For the text-containing cell, return its midpoint in (x, y) coordinate format. 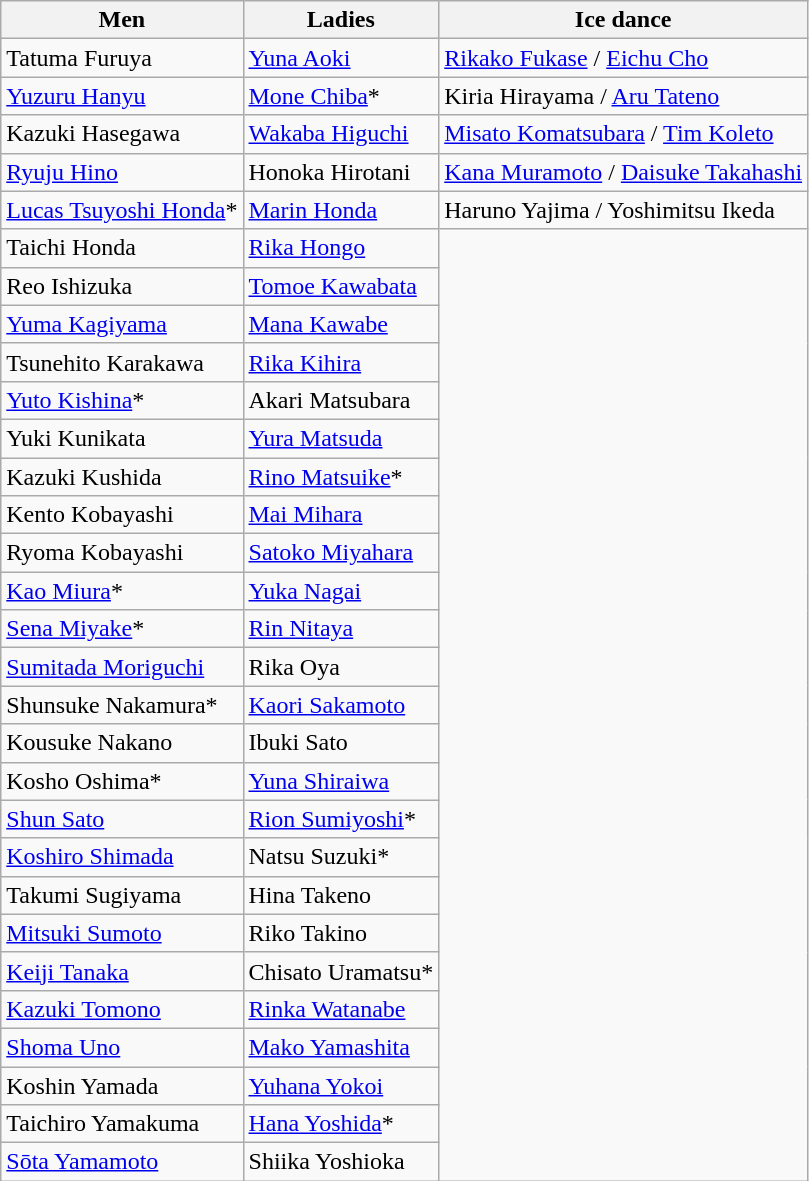
Yura Matsuda (341, 438)
Chisato Uramatsu* (341, 971)
Riko Takino (341, 933)
Yuna Shiraiwa (341, 781)
Kao Miura* (122, 591)
Ice dance (624, 20)
Taichiro Yamakuma (122, 1124)
Ladies (341, 20)
Kaori Sakamoto (341, 705)
Ryoma Kobayashi (122, 553)
Yuto Kishina* (122, 400)
Mone Chiba* (341, 96)
Keiji Tanaka (122, 971)
Hana Yoshida* (341, 1124)
Kosho Oshima* (122, 781)
Natsu Suzuki* (341, 857)
Lucas Tsuyoshi Honda* (122, 210)
Shunsuke Nakamura* (122, 705)
Taichi Honda (122, 248)
Rika Hongo (341, 248)
Yuka Nagai (341, 591)
Sōta Yamamoto (122, 1162)
Ibuki Sato (341, 743)
Shoma Uno (122, 1047)
Kazuki Kushida (122, 477)
Sena Miyake* (122, 629)
Yuma Kagiyama (122, 324)
Shun Sato (122, 819)
Yuna Aoki (341, 58)
Rinka Watanabe (341, 1009)
Mai Mihara (341, 515)
Reo Ishizuka (122, 286)
Haruno Yajima / Yoshimitsu Ikeda (624, 210)
Men (122, 20)
Yuzuru Hanyu (122, 96)
Wakaba Higuchi (341, 134)
Koshiro Shimada (122, 857)
Misato Komatsubara / Tim Koleto (624, 134)
Marin Honda (341, 210)
Kazuki Hasegawa (122, 134)
Kana Muramoto / Daisuke Takahashi (624, 172)
Takumi Sugiyama (122, 895)
Tsunehito Karakawa (122, 362)
Yuki Kunikata (122, 438)
Mitsuki Sumoto (122, 933)
Kiria Hirayama / Aru Tateno (624, 96)
Kousuke Nakano (122, 743)
Yuhana Yokoi (341, 1085)
Mana Kawabe (341, 324)
Akari Matsubara (341, 400)
Rika Oya (341, 667)
Shiika Yoshioka (341, 1162)
Honoka Hirotani (341, 172)
Rika Kihira (341, 362)
Tomoe Kawabata (341, 286)
Ryuju Hino (122, 172)
Satoko Miyahara (341, 553)
Rin Nitaya (341, 629)
Koshin Yamada (122, 1085)
Kento Kobayashi (122, 515)
Sumitada Moriguchi (122, 667)
Tatuma Furuya (122, 58)
Mako Yamashita (341, 1047)
Rikako Fukase / Eichu Cho (624, 58)
Kazuki Tomono (122, 1009)
Rion Sumiyoshi* (341, 819)
Rino Matsuike* (341, 477)
Hina Takeno (341, 895)
